Return (X, Y) of the center of cell containing provided text 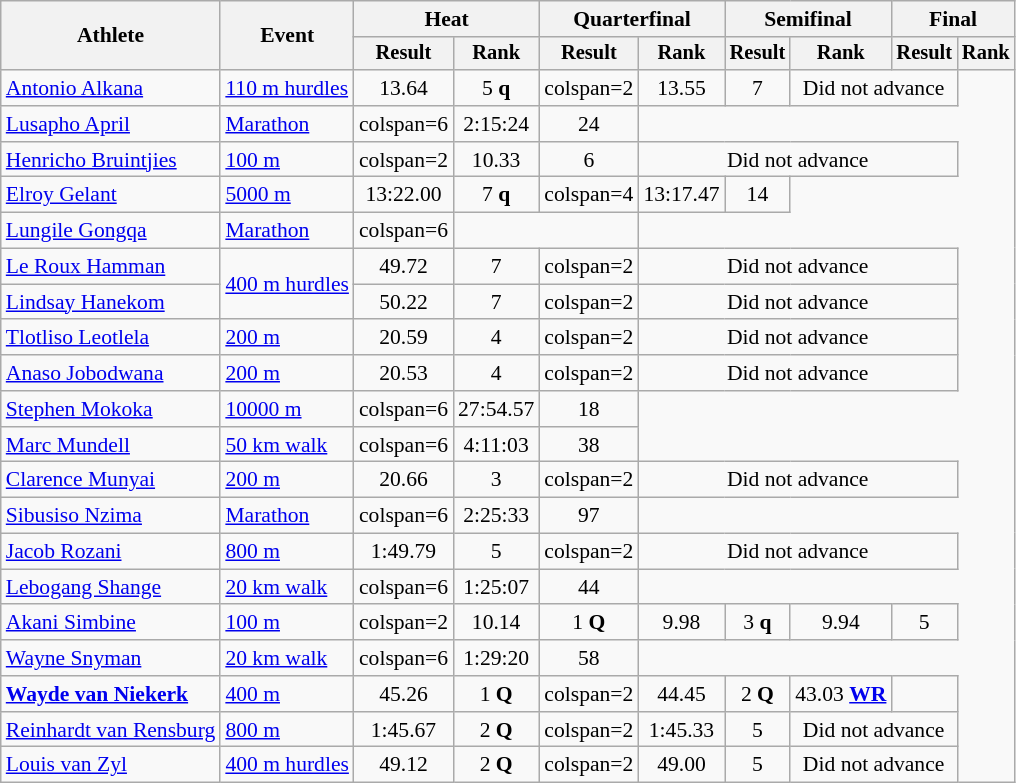
6 (588, 160)
49.00 (681, 765)
Jacob Rozani (111, 552)
97 (588, 516)
13.64 (404, 88)
Clarence Munyai (111, 480)
Louis van Zyl (111, 765)
10.14 (496, 623)
13.55 (681, 88)
Wayne Snyman (111, 658)
27:54.57 (496, 409)
Final (952, 19)
18 (588, 409)
50.22 (404, 302)
9.98 (681, 623)
3 (496, 480)
3 q (758, 623)
7 q (496, 195)
14 (758, 195)
colspan=4 (588, 195)
5 q (496, 88)
Semifinal (808, 19)
Tlotliso Leotlela (111, 338)
1:29:20 (496, 658)
Event (287, 36)
Quarterfinal (632, 19)
Anaso Jobodwana (111, 373)
20.59 (404, 338)
50 km walk (287, 445)
400 m (287, 694)
Lungile Gongqa (111, 231)
Heat (446, 19)
Antonio Alkana (111, 88)
44 (588, 587)
2:25:33 (496, 516)
Le Roux Hamman (111, 267)
1:49.79 (404, 552)
9.94 (840, 623)
38 (588, 445)
1:25:07 (496, 587)
10000 m (287, 409)
24 (588, 124)
Lebogang Shange (111, 587)
Akani Simbine (111, 623)
Stephen Mokoka (111, 409)
49.72 (404, 267)
13:22.00 (404, 195)
20.53 (404, 373)
Athlete (111, 36)
43.03 WR (840, 694)
44.45 (681, 694)
Marc Mundell (111, 445)
Wayde van Niekerk (111, 694)
5000 m (287, 195)
58 (588, 658)
20.66 (404, 480)
Reinhardt van Rensburg (111, 730)
13:17.47 (681, 195)
10.33 (496, 160)
49.12 (404, 765)
1:45.67 (404, 730)
2:15:24 (496, 124)
Henricho Bruintjies (111, 160)
4:11:03 (496, 445)
Sibusiso Nzima (111, 516)
Lusapho April (111, 124)
Elroy Gelant (111, 195)
1:45.33 (681, 730)
Lindsay Hanekom (111, 302)
45.26 (404, 694)
110 m hurdles (287, 88)
